Find where the given text appears and provide that cell's center as (x, y) coordinate. 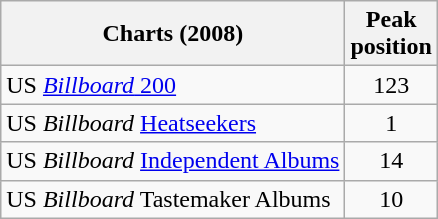
Charts (2008) (173, 34)
US Billboard 200 (173, 85)
1 (391, 123)
US Billboard Heatseekers (173, 123)
US Billboard Tastemaker Albums (173, 199)
US Billboard Independent Albums (173, 161)
123 (391, 85)
10 (391, 199)
14 (391, 161)
Peakposition (391, 34)
